Output the (x, y) coordinate of the center of the cell containing the given text.  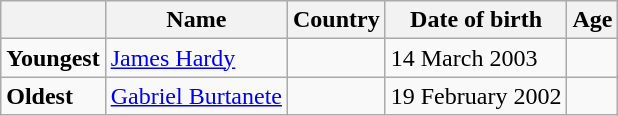
Age (592, 20)
Name (196, 20)
Country (336, 20)
14 March 2003 (476, 58)
James Hardy (196, 58)
Gabriel Burtanete (196, 96)
Oldest (53, 96)
19 February 2002 (476, 96)
Date of birth (476, 20)
Youngest (53, 58)
